Return (X, Y) of the center of cell containing provided text 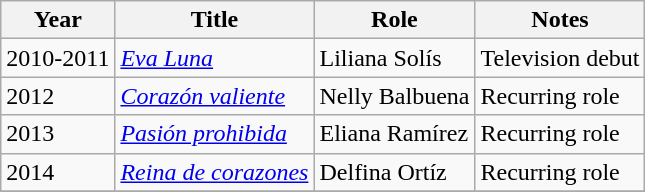
Nelly Balbuena (394, 96)
Pasión prohibida (214, 134)
2013 (58, 134)
Eliana Ramírez (394, 134)
Year (58, 20)
Delfina Ortíz (394, 172)
Role (394, 20)
Television debut (560, 58)
Eva Luna (214, 58)
Notes (560, 20)
2012 (58, 96)
Liliana Solís (394, 58)
Corazón valiente (214, 96)
2014 (58, 172)
2010-2011 (58, 58)
Reina de corazones (214, 172)
Title (214, 20)
